Determine the [x, y] coordinate at the center of the cell enclosing the given text.  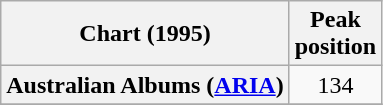
134 [335, 85]
Chart (1995) [145, 34]
Peakposition [335, 34]
Australian Albums (ARIA) [145, 85]
